Pinpoint the cell where the given text exists, returning its [x, y] midpoint coordinate. 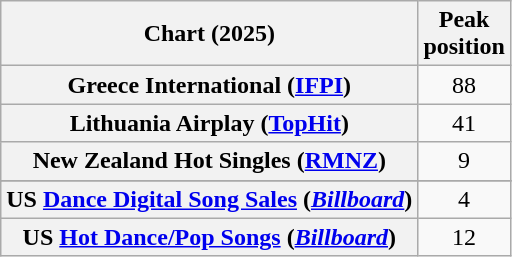
Peakposition [464, 34]
41 [464, 123]
Chart (2025) [210, 34]
9 [464, 161]
New Zealand Hot Singles (RMNZ) [210, 161]
US Dance Digital Song Sales (Billboard) [210, 199]
4 [464, 199]
Lithuania Airplay (TopHit) [210, 123]
US Hot Dance/Pop Songs (Billboard) [210, 237]
88 [464, 85]
12 [464, 237]
Greece International (IFPI) [210, 85]
